Find where the given text appears and provide that cell's center as (X, Y) coordinate. 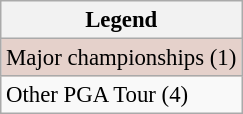
Legend (122, 20)
Major championships (1) (122, 58)
Other PGA Tour (4) (122, 95)
